From the cell containing the given text, extract its center point as [X, Y] coordinate. 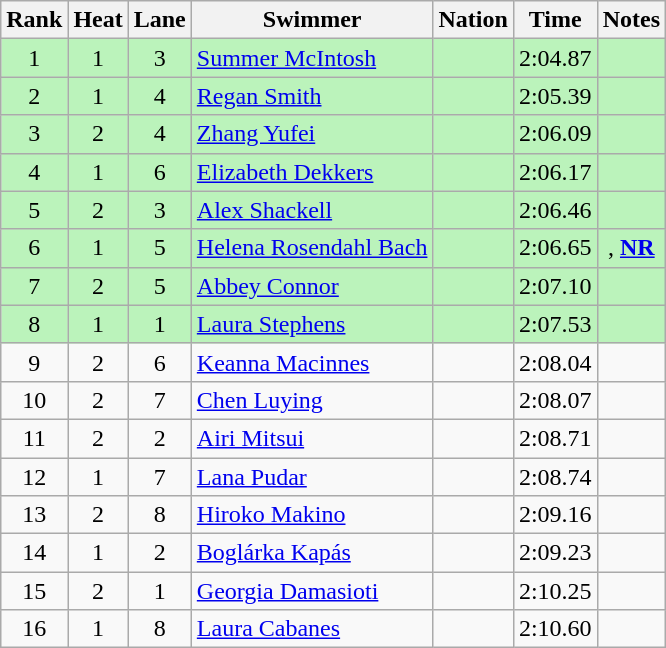
2:08.71 [555, 438]
Laura Cabanes [312, 629]
Zhang Yufei [312, 134]
Nation [473, 20]
Summer McIntosh [312, 58]
2:08.07 [555, 400]
2:08.04 [555, 362]
Abbey Connor [312, 286]
Elizabeth Dekkers [312, 172]
2:05.39 [555, 96]
2:06.17 [555, 172]
2:04.87 [555, 58]
Time [555, 20]
Chen Luying [312, 400]
13 [34, 515]
Alex Shackell [312, 210]
2:10.25 [555, 591]
Airi Mitsui [312, 438]
2:06.09 [555, 134]
2:07.10 [555, 286]
Heat [98, 20]
12 [34, 477]
9 [34, 362]
16 [34, 629]
2:09.23 [555, 553]
Lane [160, 20]
2:06.46 [555, 210]
14 [34, 553]
2:09.16 [555, 515]
, NR [631, 248]
Hiroko Makino [312, 515]
Regan Smith [312, 96]
Helena Rosendahl Bach [312, 248]
Keanna Macinnes [312, 362]
Rank [34, 20]
2:08.74 [555, 477]
11 [34, 438]
Notes [631, 20]
2:10.60 [555, 629]
2:07.53 [555, 324]
Lana Pudar [312, 477]
2:06.65 [555, 248]
15 [34, 591]
Swimmer [312, 20]
10 [34, 400]
Laura Stephens [312, 324]
Boglárka Kapás [312, 553]
Georgia Damasioti [312, 591]
